Detect which cell encompasses the target text, then output its (X, Y) center coordinate. 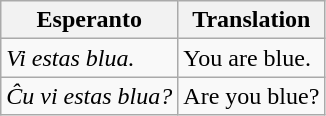
Esperanto (90, 20)
Translation (252, 20)
Vi estas blua. (90, 58)
Ĉu vi estas blua? (90, 96)
Are you blue? (252, 96)
You are blue. (252, 58)
